Output the (x, y) coordinate of the center of the cell containing the given text.  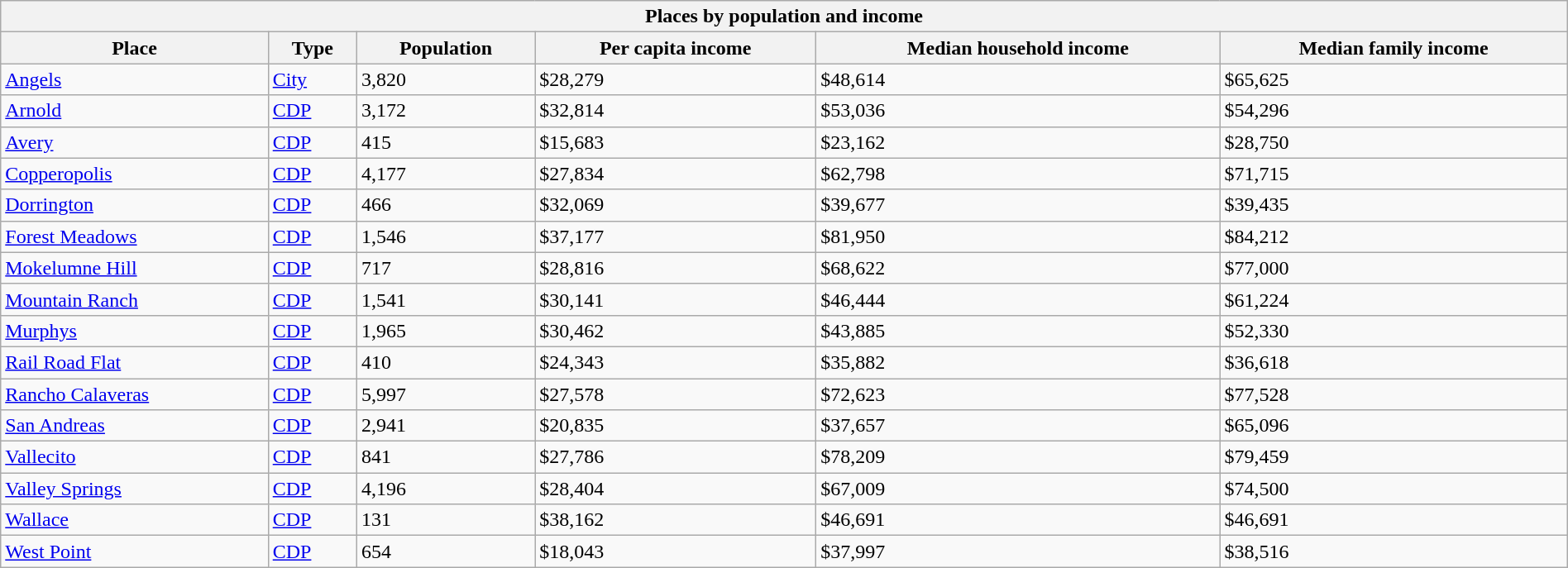
$48,614 (1018, 79)
$28,750 (1394, 142)
$38,516 (1394, 551)
$28,404 (676, 489)
$65,625 (1394, 79)
717 (445, 268)
4,196 (445, 489)
$79,459 (1394, 457)
Arnold (134, 111)
$39,435 (1394, 205)
Place (134, 48)
466 (445, 205)
1,546 (445, 236)
$71,715 (1394, 174)
$28,816 (676, 268)
Valley Springs (134, 489)
$37,177 (676, 236)
$67,009 (1018, 489)
$32,814 (676, 111)
1,541 (445, 299)
Mokelumne Hill (134, 268)
415 (445, 142)
$54,296 (1394, 111)
Copperopolis (134, 174)
5,997 (445, 394)
1,965 (445, 331)
Per capita income (676, 48)
$20,835 (676, 426)
$39,677 (1018, 205)
$23,162 (1018, 142)
San Andreas (134, 426)
$15,683 (676, 142)
$53,036 (1018, 111)
Population (445, 48)
Rail Road Flat (134, 362)
Wallace (134, 520)
$30,141 (676, 299)
$68,622 (1018, 268)
Median family income (1394, 48)
Murphys (134, 331)
West Point (134, 551)
410 (445, 362)
$27,578 (676, 394)
Avery (134, 142)
$32,069 (676, 205)
131 (445, 520)
654 (445, 551)
Dorrington (134, 205)
Mountain Ranch (134, 299)
4,177 (445, 174)
$84,212 (1394, 236)
$35,882 (1018, 362)
2,941 (445, 426)
Forest Meadows (134, 236)
Places by population and income (784, 17)
Vallecito (134, 457)
$27,834 (676, 174)
$65,096 (1394, 426)
Angels (134, 79)
$37,657 (1018, 426)
$52,330 (1394, 331)
3,820 (445, 79)
$27,786 (676, 457)
$72,623 (1018, 394)
Median household income (1018, 48)
$37,997 (1018, 551)
$74,500 (1394, 489)
$77,528 (1394, 394)
$43,885 (1018, 331)
$24,343 (676, 362)
Rancho Calaveras (134, 394)
$61,224 (1394, 299)
$38,162 (676, 520)
City (313, 79)
841 (445, 457)
3,172 (445, 111)
$77,000 (1394, 268)
$46,444 (1018, 299)
Type (313, 48)
$28,279 (676, 79)
$30,462 (676, 331)
$18,043 (676, 551)
$81,950 (1018, 236)
$36,618 (1394, 362)
$62,798 (1018, 174)
$78,209 (1018, 457)
